Find where the given text appears and provide that cell's center as [X, Y] coordinate. 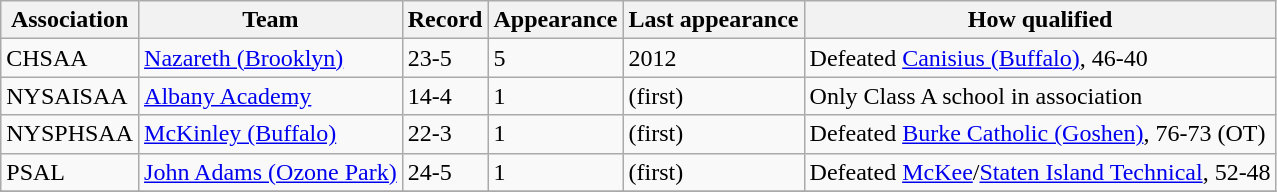
14-4 [445, 96]
McKinley (Buffalo) [271, 134]
Nazareth (Brooklyn) [271, 58]
Association [70, 20]
Defeated Canisius (Buffalo), 46-40 [1040, 58]
Only Class A school in association [1040, 96]
CHSAA [70, 58]
John Adams (Ozone Park) [271, 172]
PSAL [70, 172]
Last appearance [714, 20]
23-5 [445, 58]
How qualified [1040, 20]
Defeated McKee/Staten Island Technical, 52-48 [1040, 172]
Team [271, 20]
5 [556, 58]
2012 [714, 58]
24-5 [445, 172]
NYSPHSAA [70, 134]
22-3 [445, 134]
Record [445, 20]
Defeated Burke Catholic (Goshen), 76-73 (OT) [1040, 134]
Appearance [556, 20]
NYSAISAA [70, 96]
Albany Academy [271, 96]
